Return the [X, Y] coordinate for the center point of the cell that contains the specified text.  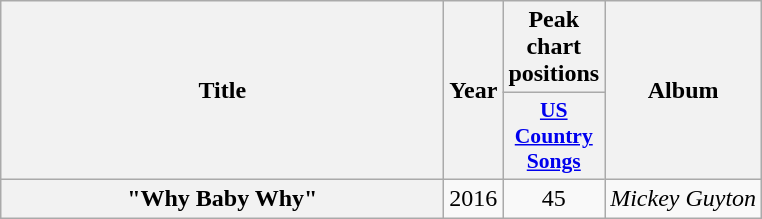
Peak chartpositions [554, 47]
Year [474, 90]
"Why Baby Why" [222, 198]
Album [684, 90]
Title [222, 90]
USCountrySongs [554, 136]
Mickey Guyton [684, 198]
45 [554, 198]
2016 [474, 198]
